Output the (X, Y) coordinate of the center of the cell containing the given text.  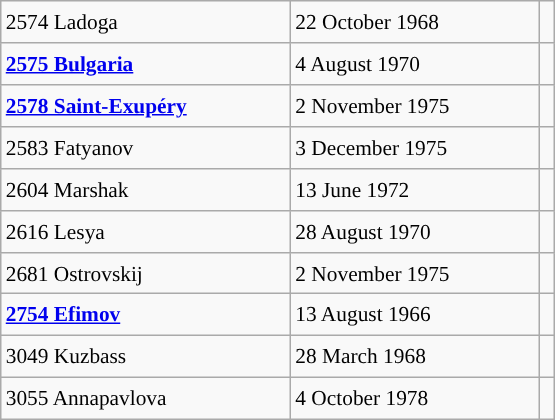
3049 Kuzbass (146, 357)
3055 Annapavlova (146, 399)
4 October 1978 (414, 399)
4 August 1970 (414, 64)
22 October 1968 (414, 22)
2616 Lesya (146, 231)
2604 Marshak (146, 189)
28 March 1968 (414, 357)
2681 Ostrovskij (146, 273)
2583 Fatyanov (146, 148)
2574 Ladoga (146, 22)
13 June 1972 (414, 189)
2578 Saint-Exupéry (146, 106)
28 August 1970 (414, 231)
2754 Efimov (146, 315)
13 August 1966 (414, 315)
3 December 1975 (414, 148)
2575 Bulgaria (146, 64)
